Extract the [X, Y] coordinate from the center of the cell holding the provided text.  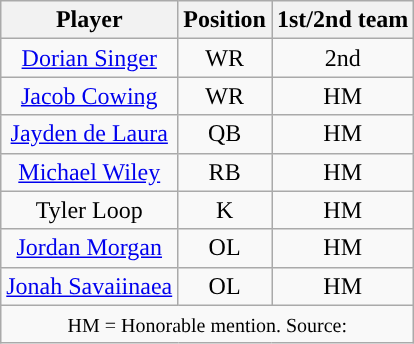
Jonah Savaiinaea [90, 286]
Jayden de Laura [90, 134]
RB [225, 172]
Position [225, 20]
Michael Wiley [90, 172]
2nd [343, 58]
Tyler Loop [90, 210]
Player [90, 20]
QB [225, 134]
1st/2nd team [343, 20]
Jordan Morgan [90, 248]
K [225, 210]
Jacob Cowing [90, 96]
Dorian Singer [90, 58]
HM = Honorable mention. Source: [208, 324]
